Search for the cell housing the specified text and yield its [x, y] center coordinate. 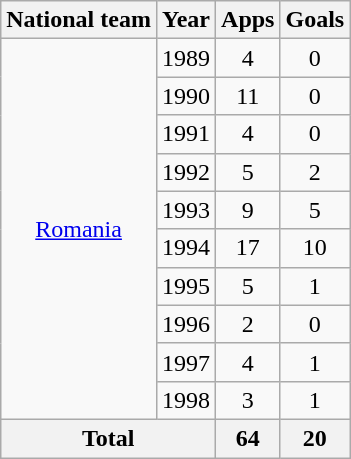
1997 [186, 362]
1995 [186, 286]
1992 [186, 172]
20 [315, 438]
3 [248, 400]
64 [248, 438]
9 [248, 210]
1989 [186, 58]
1994 [186, 248]
Total [108, 438]
Romania [79, 230]
1990 [186, 96]
1998 [186, 400]
National team [79, 20]
Goals [315, 20]
11 [248, 96]
1996 [186, 324]
10 [315, 248]
1991 [186, 134]
1993 [186, 210]
17 [248, 248]
Year [186, 20]
Apps [248, 20]
